Return the (X, Y) coordinate for the center point of the cell that contains the specified text.  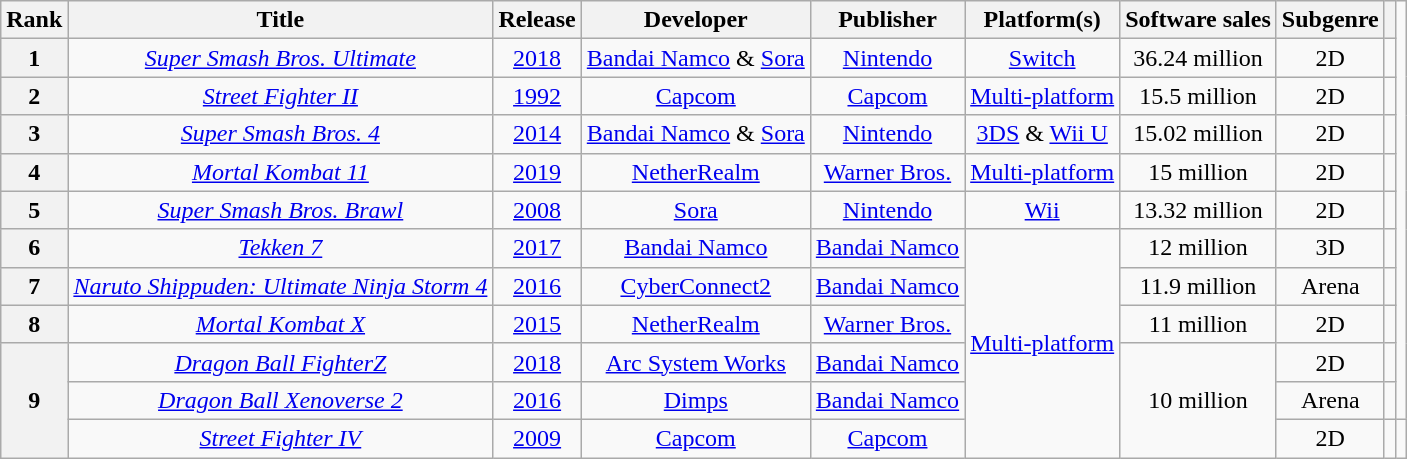
8 (34, 324)
Super Smash Bros. Ultimate (280, 58)
2 (34, 96)
Arc System Works (696, 362)
36.24 million (1198, 58)
7 (34, 286)
Tekken 7 (280, 248)
1 (34, 58)
11.9 million (1198, 286)
Publisher (887, 20)
Subgenre (1330, 20)
Naruto Shippuden: Ultimate Ninja Storm 4 (280, 286)
Super Smash Bros. 4 (280, 134)
Platform(s) (1042, 20)
Mortal Kombat X (280, 324)
Dragon Ball Xenoverse 2 (280, 400)
15 million (1198, 172)
Street Fighter IV (280, 438)
2009 (537, 438)
12 million (1198, 248)
CyberConnect2 (696, 286)
2015 (537, 324)
3 (34, 134)
13.32 million (1198, 210)
Release (537, 20)
Developer (696, 20)
Mortal Kombat 11 (280, 172)
1992 (537, 96)
4 (34, 172)
2019 (537, 172)
3D (1330, 248)
6 (34, 248)
15.02 million (1198, 134)
9 (34, 400)
2008 (537, 210)
Title (280, 20)
Super Smash Bros. Brawl (280, 210)
3DS & Wii U (1042, 134)
Sora (696, 210)
Dragon Ball FighterZ (280, 362)
15.5 million (1198, 96)
10 million (1198, 400)
2017 (537, 248)
5 (34, 210)
Switch (1042, 58)
Wii (1042, 210)
Rank (34, 20)
2014 (537, 134)
Street Fighter II (280, 96)
11 million (1198, 324)
Software sales (1198, 20)
Dimps (696, 400)
